Detect which cell encompasses the target text, then output its [x, y] center coordinate. 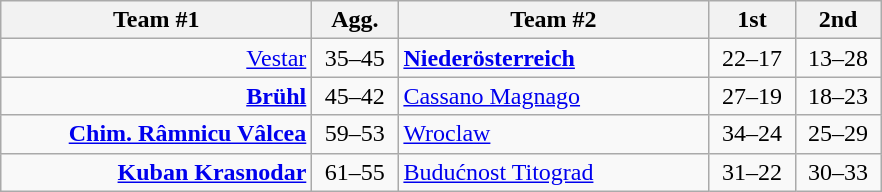
1st [752, 20]
Team #2 [554, 20]
Vestar [156, 58]
Niederösterreich [554, 58]
27–19 [752, 96]
Kuban Krasnodar [156, 172]
Team #1 [156, 20]
Budućnost Titograd [554, 172]
34–24 [752, 134]
22–17 [752, 58]
25–29 [838, 134]
45–42 [355, 96]
61–55 [355, 172]
35–45 [355, 58]
Wroclaw [554, 134]
13–28 [838, 58]
59–53 [355, 134]
Cassano Magnago [554, 96]
Agg. [355, 20]
30–33 [838, 172]
Brühl [156, 96]
18–23 [838, 96]
31–22 [752, 172]
Chim. Râmnicu Vâlcea [156, 134]
2nd [838, 20]
